Locate the cell with the specified text and output its (x, y) center coordinate. 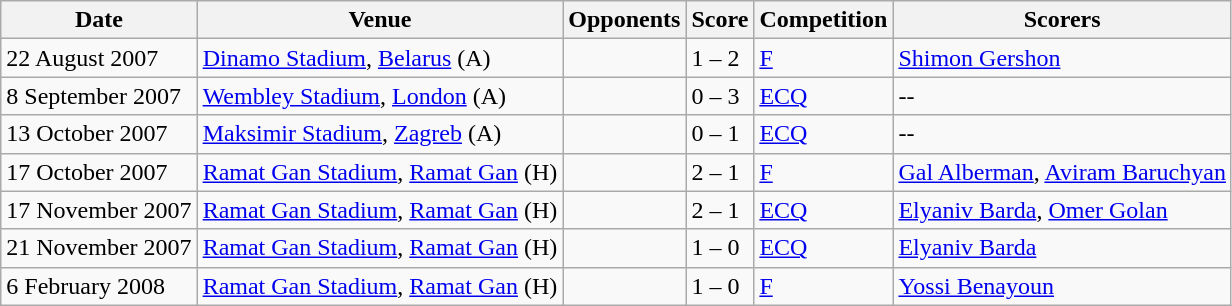
Elyaniv Barda (1062, 248)
Dinamo Stadium, Belarus (A) (380, 58)
Date (99, 20)
8 September 2007 (99, 96)
Wembley Stadium, London (A) (380, 96)
17 November 2007 (99, 210)
0 – 1 (720, 134)
Yossi Benayoun (1062, 286)
13 October 2007 (99, 134)
Opponents (624, 20)
Shimon Gershon (1062, 58)
0 – 3 (720, 96)
Elyaniv Barda, Omer Golan (1062, 210)
Score (720, 20)
Venue (380, 20)
6 February 2008 (99, 286)
21 November 2007 (99, 248)
Gal Alberman, Aviram Baruchyan (1062, 172)
22 August 2007 (99, 58)
Scorers (1062, 20)
Maksimir Stadium, Zagreb (A) (380, 134)
1 – 2 (720, 58)
Competition (824, 20)
17 October 2007 (99, 172)
